Extract the (x, y) coordinate from the center of the cell holding the provided text.  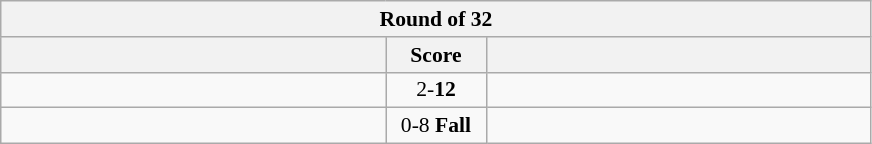
Round of 32 (436, 19)
0-8 Fall (436, 126)
Score (436, 55)
2-12 (436, 90)
